Determine the [x, y] coordinate at the center of the cell enclosing the given text.  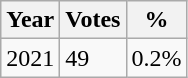
2021 [30, 58]
Year [30, 20]
Votes [93, 20]
0.2% [156, 58]
% [156, 20]
49 [93, 58]
